Locate the cell with the specified text and output its [x, y] center coordinate. 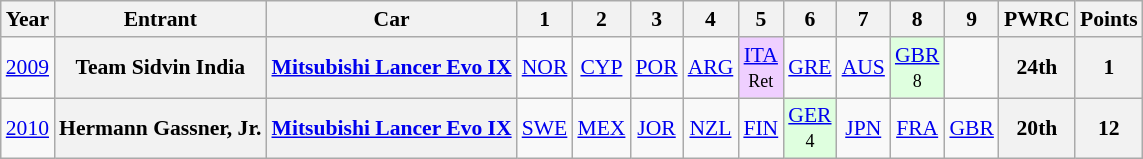
JPN [864, 128]
Entrant [160, 19]
Points [1109, 19]
PWRC [1037, 19]
4 [711, 19]
GER4 [810, 128]
Team Sidvin India [160, 68]
24th [1037, 68]
2010 [28, 128]
NOR [545, 68]
6 [810, 19]
7 [864, 19]
MEX [601, 128]
SWE [545, 128]
AUS [864, 68]
12 [1109, 128]
NZL [711, 128]
CYP [601, 68]
GBR8 [918, 68]
20th [1037, 128]
8 [918, 19]
2009 [28, 68]
9 [972, 19]
GRE [810, 68]
2 [601, 19]
POR [656, 68]
5 [760, 19]
GBR [972, 128]
3 [656, 19]
JOR [656, 128]
ITARet [760, 68]
FIN [760, 128]
Year [28, 19]
FRA [918, 128]
ARG [711, 68]
Hermann Gassner, Jr. [160, 128]
Car [391, 19]
